Pinpoint the cell where the given text exists, returning its [x, y] midpoint coordinate. 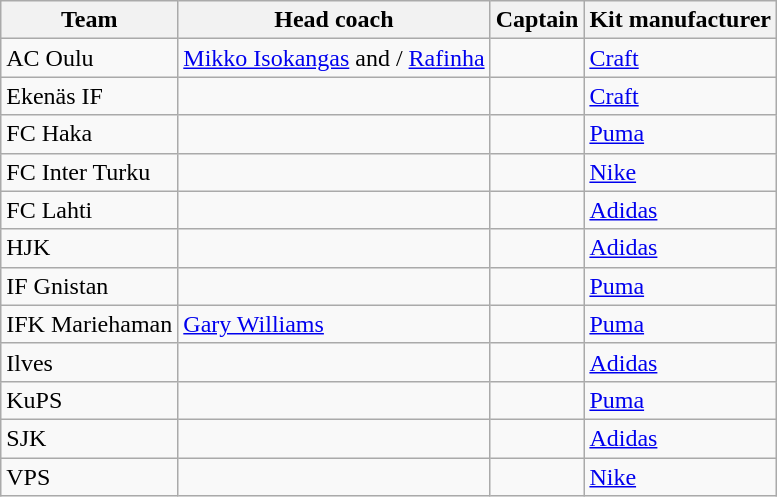
AC Oulu [90, 58]
Gary Williams [334, 324]
VPS [90, 477]
Team [90, 20]
FC Haka [90, 134]
KuPS [90, 400]
Head coach [334, 20]
Mikko Isokangas and / Rafinha [334, 58]
IFK Mariehaman [90, 324]
Captain [537, 20]
IF Gnistan [90, 286]
Kit manufacturer [680, 20]
FC Inter Turku [90, 172]
FC Lahti [90, 210]
Ilves [90, 362]
HJK [90, 248]
Ekenäs IF [90, 96]
SJK [90, 438]
